Capture the cell that displays the provided text and extract its [X, Y] central coordinate. 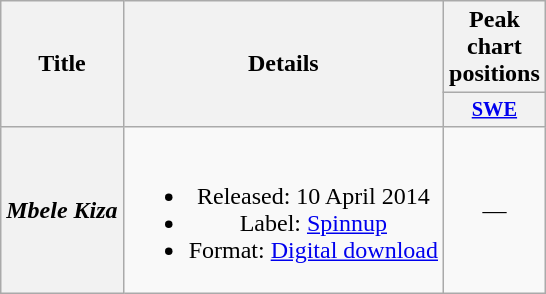
Title [62, 64]
— [495, 210]
Details [283, 64]
Mbele Kiza [62, 210]
SWE [495, 110]
Peak chart positions [495, 47]
Released: 10 April 2014Label: SpinnupFormat: Digital download [283, 210]
